Search for the cell housing the specified text and yield its (X, Y) center coordinate. 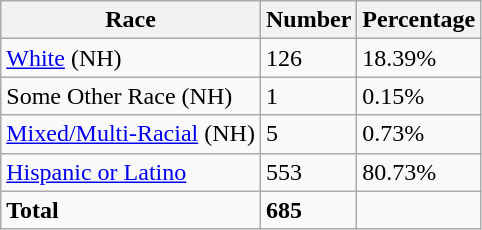
80.73% (419, 172)
Number (308, 20)
0.15% (419, 96)
0.73% (419, 134)
126 (308, 58)
5 (308, 134)
Race (131, 20)
1 (308, 96)
Mixed/Multi-Racial (NH) (131, 134)
Percentage (419, 20)
White (NH) (131, 58)
18.39% (419, 58)
Hispanic or Latino (131, 172)
Total (131, 210)
685 (308, 210)
Some Other Race (NH) (131, 96)
553 (308, 172)
